For the text-containing cell, return its midpoint in (x, y) coordinate format. 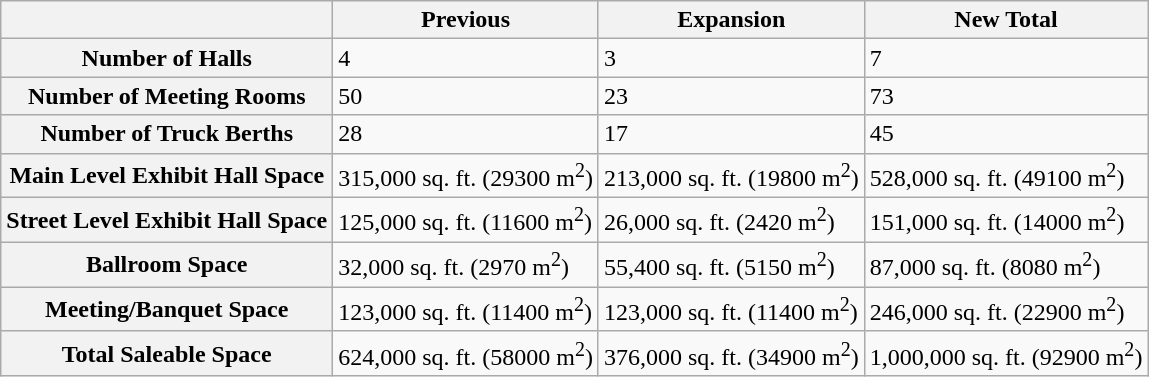
Number of Meeting Rooms (167, 96)
73 (1006, 96)
26,000 sq. ft. (2420 m2) (731, 220)
32,000 sq. ft. (2970 m2) (466, 264)
246,000 sq. ft. (22900 m2) (1006, 310)
Street Level Exhibit Hall Space (167, 220)
Number of Truck Berths (167, 134)
125,000 sq. ft. (11600 m2) (466, 220)
87,000 sq. ft. (8080 m2) (1006, 264)
4 (466, 58)
50 (466, 96)
1,000,000 sq. ft. (92900 m2) (1006, 354)
23 (731, 96)
528,000 sq. ft. (49100 m2) (1006, 176)
Total Saleable Space (167, 354)
213,000 sq. ft. (19800 m2) (731, 176)
Number of Halls (167, 58)
New Total (1006, 20)
Ballroom Space (167, 264)
7 (1006, 58)
Expansion (731, 20)
45 (1006, 134)
Previous (466, 20)
624,000 sq. ft. (58000 m2) (466, 354)
28 (466, 134)
Meeting/Banquet Space (167, 310)
3 (731, 58)
376,000 sq. ft. (34900 m2) (731, 354)
151,000 sq. ft. (14000 m2) (1006, 220)
Main Level Exhibit Hall Space (167, 176)
17 (731, 134)
315,000 sq. ft. (29300 m2) (466, 176)
55,400 sq. ft. (5150 m2) (731, 264)
